Output the [x, y] coordinate of the center of the cell containing the given text.  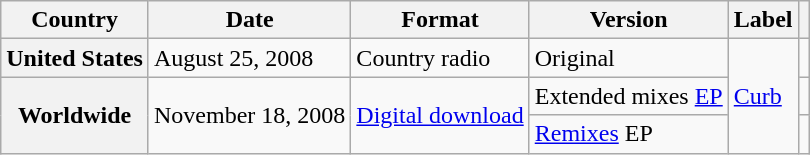
United States [75, 58]
August 25, 2008 [249, 58]
Digital download [440, 115]
Extended mixes EP [628, 96]
Version [628, 20]
Format [440, 20]
Worldwide [75, 115]
Remixes EP [628, 134]
Original [628, 58]
Country radio [440, 58]
November 18, 2008 [249, 115]
Country [75, 20]
Curb [763, 96]
Date [249, 20]
Label [763, 20]
